Capture the cell that displays the provided text and extract its (X, Y) central coordinate. 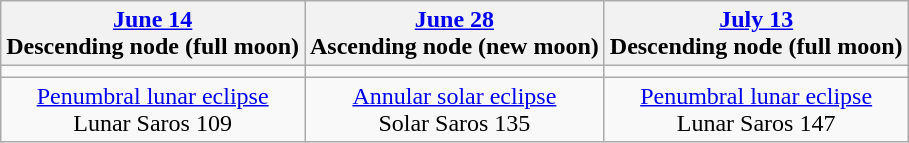
June 14Descending node (full moon) (153, 34)
July 13Descending node (full moon) (756, 34)
Annular solar eclipseSolar Saros 135 (454, 110)
June 28Ascending node (new moon) (454, 34)
Penumbral lunar eclipseLunar Saros 109 (153, 110)
Penumbral lunar eclipseLunar Saros 147 (756, 110)
